Provide the [x, y] coordinate of the cell's center where the given text is located.  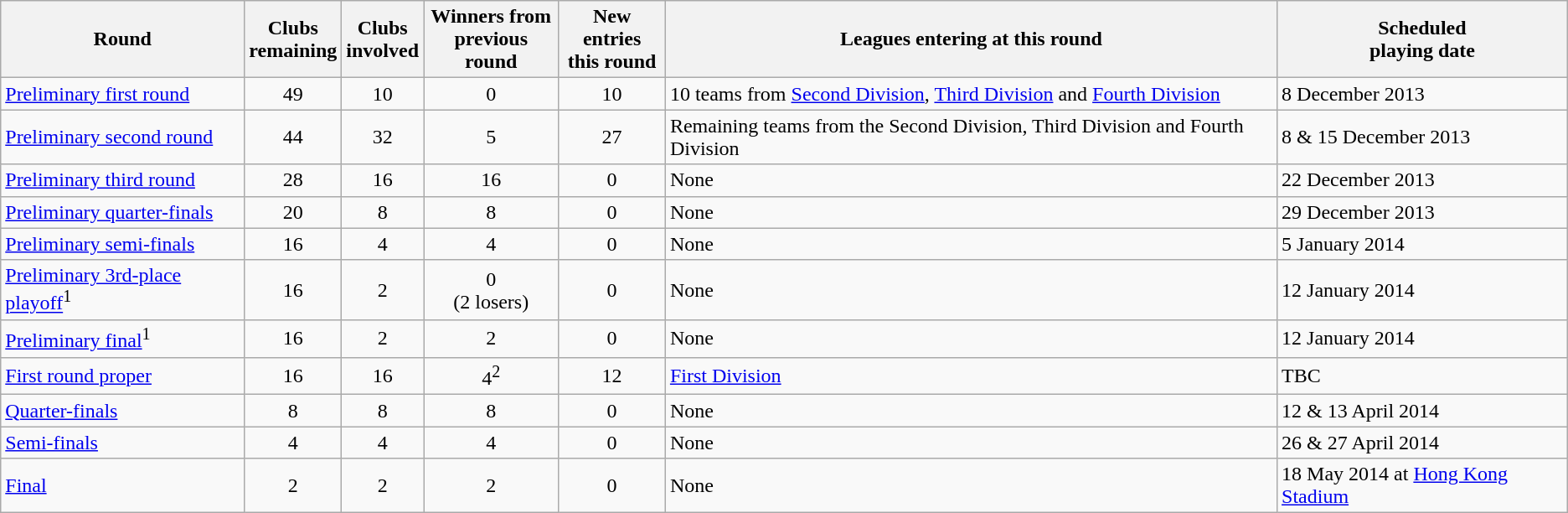
5 [491, 137]
8 December 2013 [1422, 94]
18 May 2014 at Hong Kong Stadium [1422, 486]
10 teams from Second Division, Third Division and Fourth Division [971, 94]
44 [293, 137]
27 [612, 137]
32 [383, 137]
Quarter-finals [122, 411]
Preliminary quarter-finals [122, 212]
Winners fromprevious round [491, 39]
Final [122, 486]
TBC [1422, 376]
New entriesthis round [612, 39]
Leagues entering at this round [971, 39]
5 January 2014 [1422, 244]
Preliminary final1 [122, 339]
First round proper [122, 376]
12 & 13 April 2014 [1422, 411]
Round [122, 39]
Preliminary second round [122, 137]
Semi-finals [122, 443]
Preliminary 3rd-place playoff1 [122, 290]
8 & 15 December 2013 [1422, 137]
Clubsremaining [293, 39]
Preliminary semi-finals [122, 244]
42 [491, 376]
First Division [971, 376]
26 & 27 April 2014 [1422, 443]
Scheduledplaying date [1422, 39]
22 December 2013 [1422, 180]
Preliminary third round [122, 180]
Remaining teams from the Second Division, Third Division and Fourth Division [971, 137]
28 [293, 180]
Clubsinvolved [383, 39]
20 [293, 212]
12 [612, 376]
Preliminary first round [122, 94]
29 December 2013 [1422, 212]
49 [293, 94]
0(2 losers) [491, 290]
